Extract the [X, Y] coordinate from the center of the cell holding the provided text.  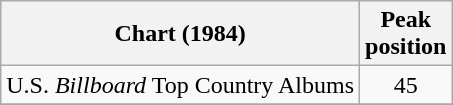
45 [406, 85]
Chart (1984) [180, 34]
Peakposition [406, 34]
U.S. Billboard Top Country Albums [180, 85]
